Find where the given text appears and provide that cell's center as [x, y] coordinate. 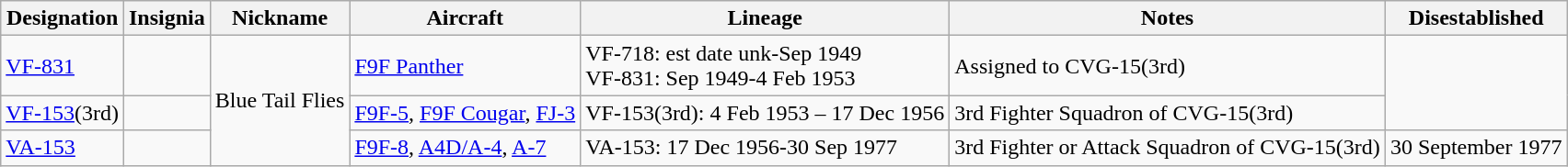
Aircraft [466, 18]
F9F-5, F9F Cougar, FJ-3 [466, 113]
Notes [1168, 18]
VA-153 [63, 148]
Nickname [280, 18]
VF-831 [63, 66]
VA-153: 17 Dec 1956-30 Sep 1977 [766, 148]
F9F Panther [466, 66]
Assigned to CVG-15(3rd) [1168, 66]
3rd Fighter or Attack Squadron of CVG-15(3rd) [1168, 148]
3rd Fighter Squadron of CVG-15(3rd) [1168, 113]
Disestablished [1476, 18]
VF-153(3rd): 4 Feb 1953 – 17 Dec 1956 [766, 113]
Blue Tail Flies [280, 101]
30 September 1977 [1476, 148]
F9F-8, A4D/A-4, A-7 [466, 148]
VF-718: est date unk-Sep 1949VF-831: Sep 1949-4 Feb 1953 [766, 66]
Lineage [766, 18]
Designation [63, 18]
VF-153(3rd) [63, 113]
Insignia [167, 18]
